Scan for the cell matching the given text and deliver its [x, y] coordinate at center. 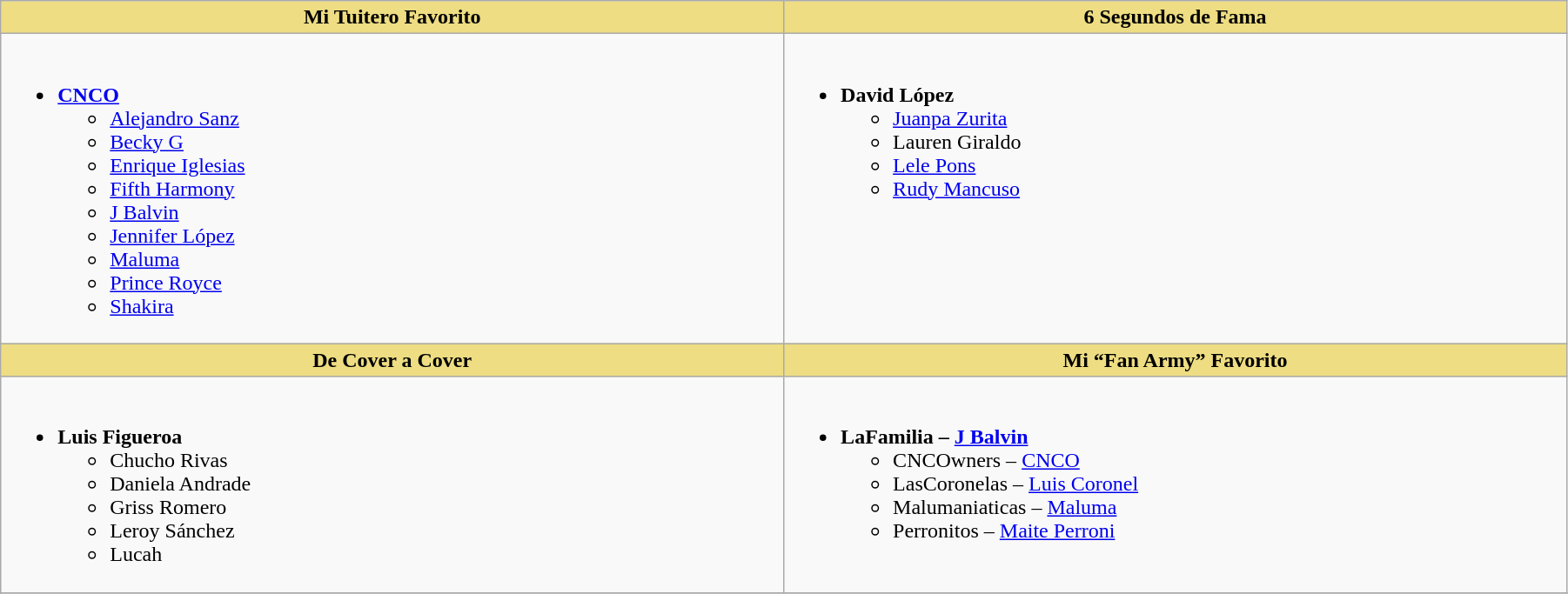
LaFamilia – J BalvinCNCOwners – CNCOLasCoronelas – Luis CoronelMalumaniaticas – MalumaPerronitos – Maite Perroni [1176, 484]
De Cover a Cover [392, 360]
David LópezJuanpa ZuritaLauren GiraldoLele PonsRudy Mancuso [1176, 189]
Mi Tuitero Favorito [392, 17]
CNCOAlejandro SanzBecky GEnrique IglesiasFifth HarmonyJ BalvinJennifer LópezMalumaPrince RoyceShakira [392, 189]
Mi “Fan Army” Favorito [1176, 360]
6 Segundos de Fama [1176, 17]
Luis FigueroaChucho RivasDaniela AndradeGriss RomeroLeroy SánchezLucah [392, 484]
